Return the [x, y] coordinate for the center point of the cell that contains the specified text.  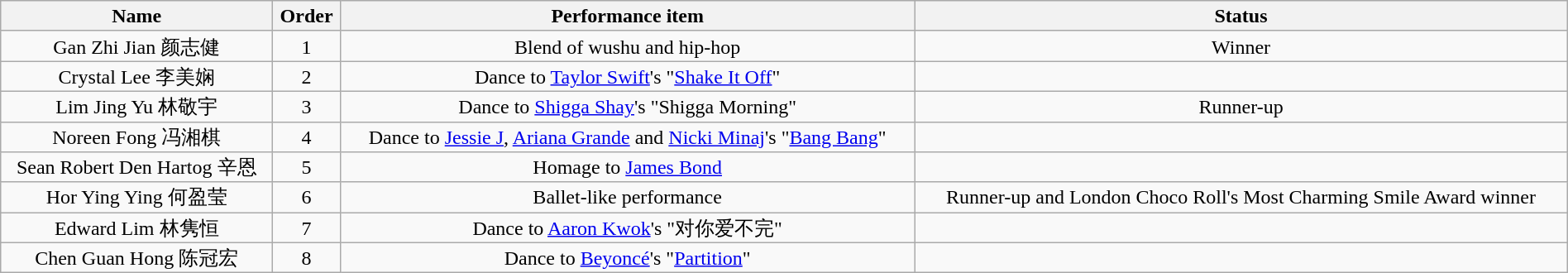
8 [307, 258]
Performance item [627, 17]
Dance to Jessie J, Ariana Grande and Nicki Minaj's "Bang Bang" [627, 137]
Dance to Shigga Shay's "Shigga Morning" [627, 106]
Order [307, 17]
Blend of wushu and hip-hop [627, 46]
5 [307, 167]
Runner-up [1241, 106]
Winner [1241, 46]
Lim Jing Yu 林敬宇 [137, 106]
Dance to Aaron Kwok's "对你爱不完" [627, 228]
Sean Robert Den Hartog 辛恩 [137, 167]
7 [307, 228]
Homage to James Bond [627, 167]
1 [307, 46]
Crystal Lee 李美娴 [137, 76]
Runner-up and London Choco Roll's Most Charming Smile Award winner [1241, 197]
6 [307, 197]
Hor Ying Ying 何盈莹 [137, 197]
Name [137, 17]
Status [1241, 17]
3 [307, 106]
Gan Zhi Jian 颜志健 [137, 46]
Noreen Fong 冯湘棋 [137, 137]
Dance to Beyoncé's "Partition" [627, 258]
Chen Guan Hong 陈冠宏 [137, 258]
Dance to Taylor Swift's "Shake It Off" [627, 76]
Edward Lim 林隽恒 [137, 228]
4 [307, 137]
2 [307, 76]
Ballet-like performance [627, 197]
